Output the (x, y) coordinate of the center of the cell containing the given text.  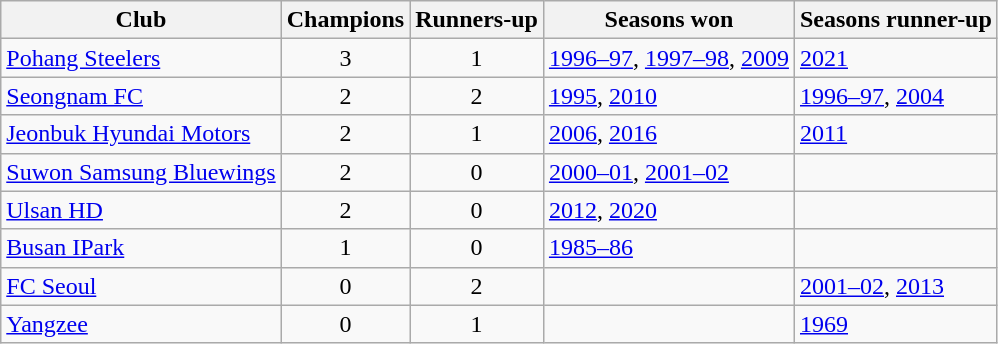
2001–02, 2013 (896, 286)
2011 (896, 134)
2021 (896, 58)
2000–01, 2001–02 (668, 172)
Club (141, 20)
Seongnam FC (141, 96)
Seasons runner-up (896, 20)
1969 (896, 324)
Ulsan HD (141, 210)
Runners-up (477, 20)
Seasons won (668, 20)
1995, 2010 (668, 96)
2006, 2016 (668, 134)
Suwon Samsung Bluewings (141, 172)
Jeonbuk Hyundai Motors (141, 134)
2012, 2020 (668, 210)
3 (345, 58)
1996–97, 1997–98, 2009 (668, 58)
1985–86 (668, 248)
Pohang Steelers (141, 58)
1996–97, 2004 (896, 96)
Yangzee (141, 324)
Busan IPark (141, 248)
FC Seoul (141, 286)
Champions (345, 20)
